Identify which cell holds the provided text, then report its (X, Y) central coordinate. 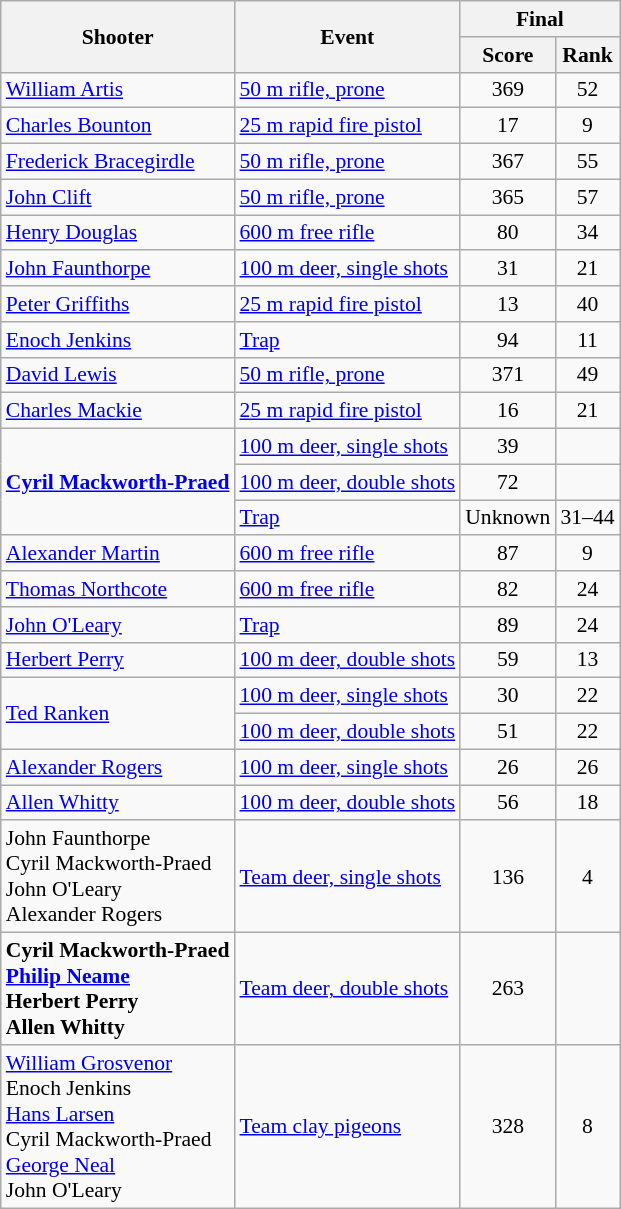
136 (508, 877)
80 (508, 233)
William Grosvenor Enoch Jenkins Hans Larsen Cyril Mackworth-Praed George Neal John O'Leary (118, 1126)
365 (508, 197)
Event (347, 36)
Team deer, double shots (347, 989)
263 (508, 989)
55 (587, 162)
328 (508, 1126)
57 (587, 197)
Alexander Rogers (118, 767)
31–44 (587, 518)
Shooter (118, 36)
59 (508, 660)
89 (508, 625)
31 (508, 269)
John Faunthorpe (118, 269)
34 (587, 233)
40 (587, 304)
369 (508, 90)
Allen Whitty (118, 803)
David Lewis (118, 375)
39 (508, 447)
Peter Griffiths (118, 304)
William Artis (118, 90)
Thomas Northcote (118, 589)
John Faunthorpe Cyril Mackworth-Praed John O'Leary Alexander Rogers (118, 877)
Henry Douglas (118, 233)
367 (508, 162)
Ted Ranken (118, 714)
94 (508, 340)
87 (508, 554)
4 (587, 877)
Team clay pigeons (347, 1126)
Herbert Perry (118, 660)
Enoch Jenkins (118, 340)
8 (587, 1126)
52 (587, 90)
18 (587, 803)
Final (540, 19)
72 (508, 482)
Rank (587, 55)
Cyril Mackworth-Praed Philip Neame Herbert Perry Allen Whitty (118, 989)
16 (508, 411)
11 (587, 340)
17 (508, 126)
51 (508, 732)
Score (508, 55)
Cyril Mackworth-Praed (118, 482)
John O'Leary (118, 625)
John Clift (118, 197)
Charles Mackie (118, 411)
49 (587, 375)
Alexander Martin (118, 554)
30 (508, 696)
56 (508, 803)
371 (508, 375)
Frederick Bracegirdle (118, 162)
Charles Bounton (118, 126)
Unknown (508, 518)
82 (508, 589)
Team deer, single shots (347, 877)
